Identify which cell holds the provided text, then report its [X, Y] central coordinate. 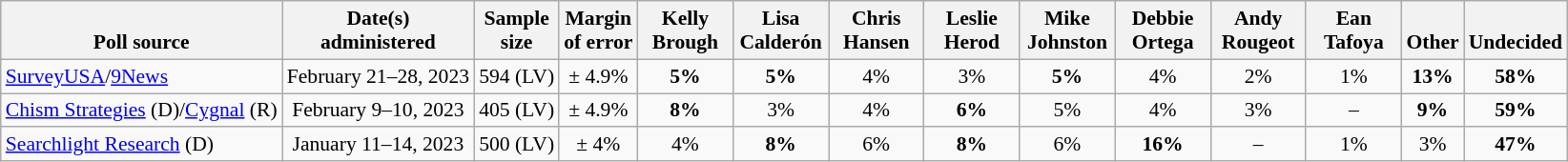
LeslieHerod [972, 30]
± 4% [598, 145]
February 9–10, 2023 [378, 111]
Samplesize [517, 30]
59% [1516, 111]
January 11–14, 2023 [378, 145]
13% [1433, 76]
405 (LV) [517, 111]
Date(s)administered [378, 30]
9% [1433, 111]
58% [1516, 76]
594 (LV) [517, 76]
EanTafoya [1353, 30]
Undecided [1516, 30]
Poll source [141, 30]
Marginof error [598, 30]
SurveyUSA/9News [141, 76]
Other [1433, 30]
Chism Strategies (D)/Cygnal (R) [141, 111]
DebbieOrtega [1163, 30]
500 (LV) [517, 145]
February 21–28, 2023 [378, 76]
MikeJohnston [1067, 30]
16% [1163, 145]
LisaCalderón [781, 30]
ChrisHansen [877, 30]
2% [1258, 76]
KellyBrough [685, 30]
Searchlight Research (D) [141, 145]
AndyRougeot [1258, 30]
47% [1516, 145]
